Provide the [X, Y] coordinate of the cell's center where the given text is located.  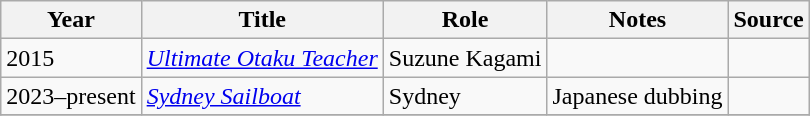
Notes [638, 20]
Ultimate Otaku Teacher [262, 58]
2023–present [71, 96]
Sydney [465, 96]
Year [71, 20]
Japanese dubbing [638, 96]
Title [262, 20]
Suzune Kagami [465, 58]
2015 [71, 58]
Sydney Sailboat [262, 96]
Role [465, 20]
Source [768, 20]
